Find where the given text appears and provide that cell's center as (X, Y) coordinate. 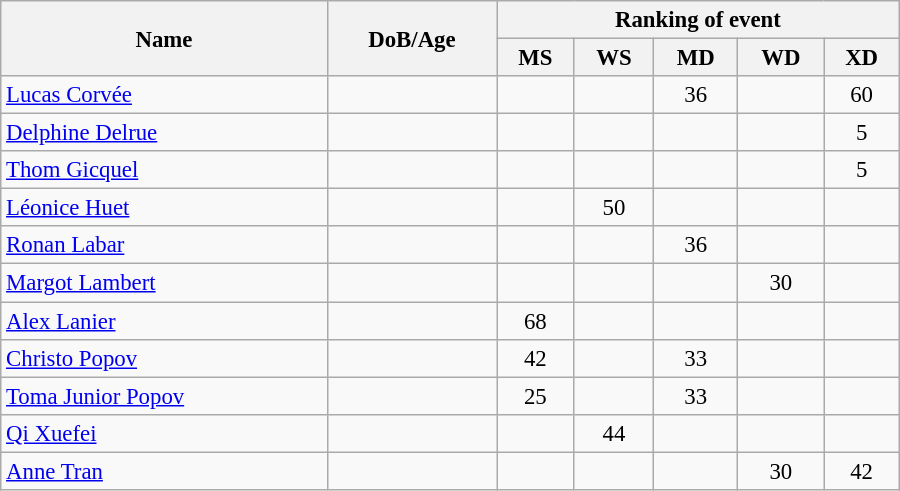
60 (862, 95)
Ronan Labar (164, 245)
Name (164, 38)
Anne Tran (164, 471)
25 (536, 396)
Thom Gicquel (164, 170)
WD (781, 58)
Alex Lanier (164, 321)
Toma Junior Popov (164, 396)
Christo Popov (164, 358)
MD (696, 58)
Léonice Huet (164, 208)
Margot Lambert (164, 283)
WS (614, 58)
Delphine Delrue (164, 133)
XD (862, 58)
MS (536, 58)
50 (614, 208)
68 (536, 321)
Ranking of event (698, 20)
44 (614, 433)
Lucas Corvée (164, 95)
DoB/Age (412, 38)
Qi Xuefei (164, 433)
